Search for the cell housing the specified text and yield its (x, y) center coordinate. 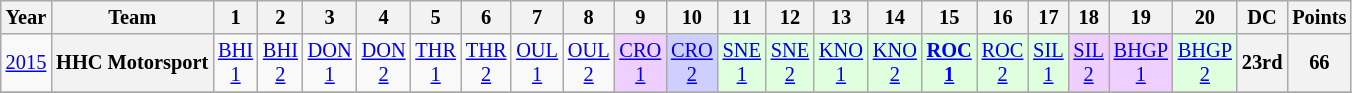
12 (790, 17)
OUL2 (589, 63)
23rd (1262, 63)
ROC2 (1003, 63)
CRO1 (640, 63)
18 (1089, 17)
13 (841, 17)
SNE1 (742, 63)
16 (1003, 17)
Points (1319, 17)
1 (236, 17)
BHI1 (236, 63)
Year (26, 17)
ROC1 (950, 63)
BHGP1 (1141, 63)
BHGP2 (1205, 63)
KNO2 (895, 63)
SIL2 (1089, 63)
15 (950, 17)
8 (589, 17)
DON2 (384, 63)
2 (280, 17)
17 (1048, 17)
DON1 (330, 63)
HHC Motorsport (132, 63)
10 (692, 17)
SIL1 (1048, 63)
Team (132, 17)
KNO1 (841, 63)
19 (1141, 17)
6 (486, 17)
THR1 (435, 63)
SNE2 (790, 63)
20 (1205, 17)
14 (895, 17)
5 (435, 17)
11 (742, 17)
THR2 (486, 63)
4 (384, 17)
OUL1 (537, 63)
2015 (26, 63)
9 (640, 17)
DC (1262, 17)
7 (537, 17)
66 (1319, 63)
BHI2 (280, 63)
3 (330, 17)
CRO2 (692, 63)
